Provide the (x, y) coordinate of the cell's center where the given text is located.  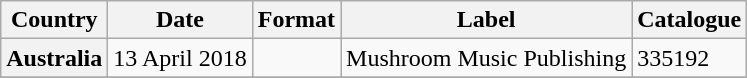
Mushroom Music Publishing (486, 58)
Country (54, 20)
Label (486, 20)
Australia (54, 58)
13 April 2018 (180, 58)
Date (180, 20)
335192 (690, 58)
Catalogue (690, 20)
Format (296, 20)
